Provide the (X, Y) coordinate of the cell's center where the given text is located.  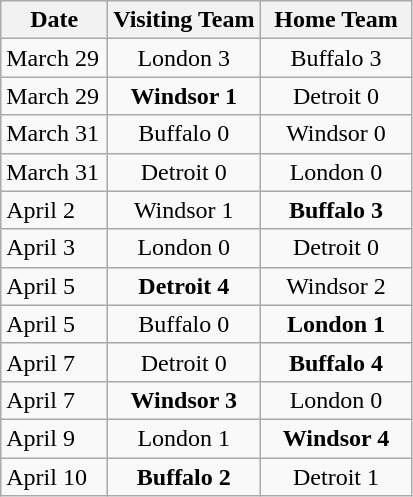
Windsor 4 (336, 438)
Home Team (336, 20)
April 10 (54, 477)
Detroit 1 (336, 477)
Windsor 0 (336, 134)
Windsor 2 (336, 286)
Visiting Team (184, 20)
April 9 (54, 438)
Detroit 4 (184, 286)
London 3 (184, 58)
Windsor 3 (184, 400)
Buffalo 2 (184, 477)
April 2 (54, 210)
Buffalo 4 (336, 362)
Date (54, 20)
April 3 (54, 248)
